Extract the [x, y] coordinate from the center of the cell holding the provided text.  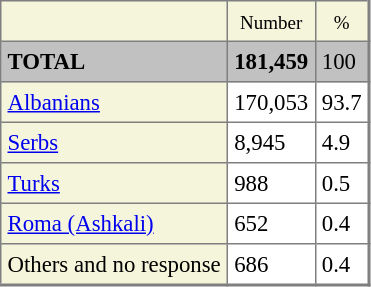
170,053 [271, 102]
988 [271, 183]
100 [342, 61]
93.7 [342, 102]
Number [271, 21]
181,459 [271, 61]
8,945 [271, 142]
0.5 [342, 183]
Roma (Ashkali) [114, 223]
Albanians [114, 102]
Serbs [114, 142]
Others and no response [114, 264]
TOTAL [114, 61]
652 [271, 223]
4.9 [342, 142]
% [342, 21]
686 [271, 264]
Turks [114, 183]
